Detect which cell encompasses the target text, then output its [x, y] center coordinate. 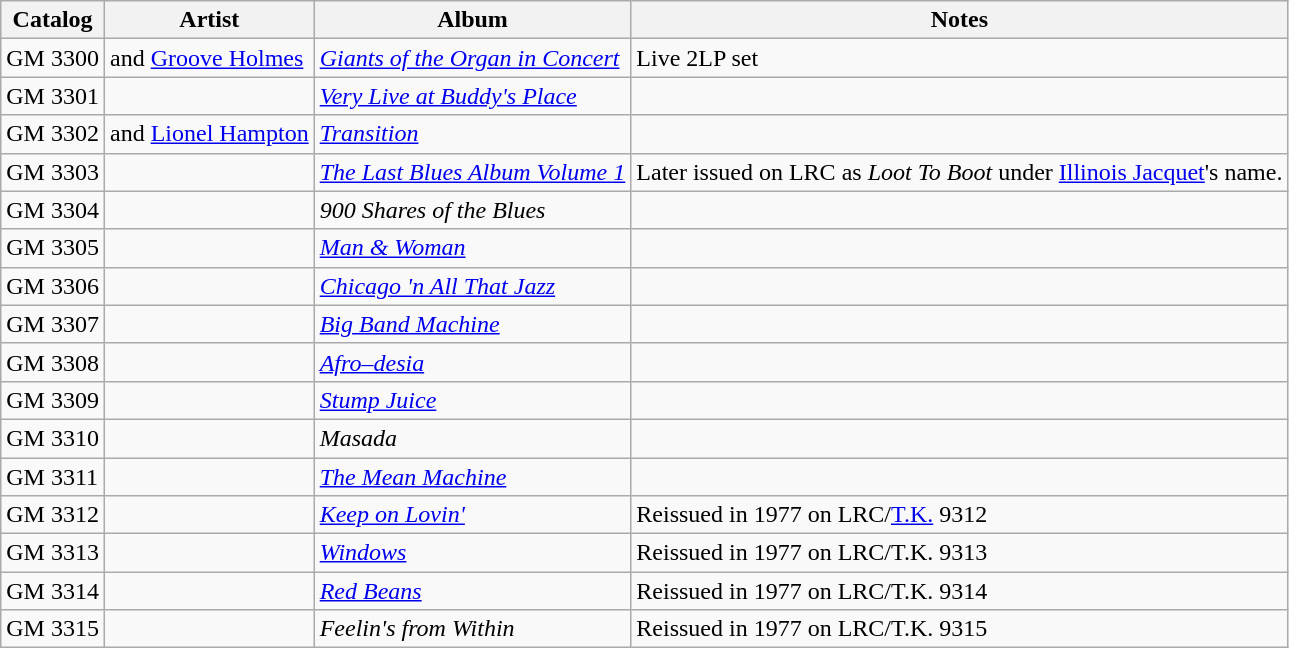
Man & Woman [472, 248]
Stump Juice [472, 400]
GM 3310 [53, 438]
Notes [960, 20]
Catalog [53, 20]
Artist [209, 20]
Album [472, 20]
Feelin's from Within [472, 629]
GM 3301 [53, 96]
Reissued in 1977 on LRC/T.K. 9313 [960, 553]
Very Live at Buddy's Place [472, 96]
GM 3305 [53, 248]
and Groove Holmes [209, 58]
Transition [472, 134]
GM 3300 [53, 58]
GM 3313 [53, 553]
Live 2LP set [960, 58]
GM 3302 [53, 134]
GM 3304 [53, 210]
Afro–desia [472, 362]
GM 3303 [53, 172]
The Mean Machine [472, 477]
Masada [472, 438]
Later issued on LRC as Loot To Boot under Illinois Jacquet's name. [960, 172]
GM 3311 [53, 477]
Reissued in 1977 on LRC/T.K. 9315 [960, 629]
GM 3314 [53, 591]
GM 3309 [53, 400]
Windows [472, 553]
and Lionel Hampton [209, 134]
GM 3312 [53, 515]
900 Shares of the Blues [472, 210]
Reissued in 1977 on LRC/T.K. 9312 [960, 515]
Chicago 'n All That Jazz [472, 286]
GM 3308 [53, 362]
The Last Blues Album Volume 1 [472, 172]
GM 3315 [53, 629]
Giants of the Organ in Concert [472, 58]
Keep on Lovin' [472, 515]
Reissued in 1977 on LRC/T.K. 9314 [960, 591]
GM 3306 [53, 286]
Big Band Machine [472, 324]
Red Beans [472, 591]
GM 3307 [53, 324]
